Output the [X, Y] coordinate of the center of the cell containing the given text.  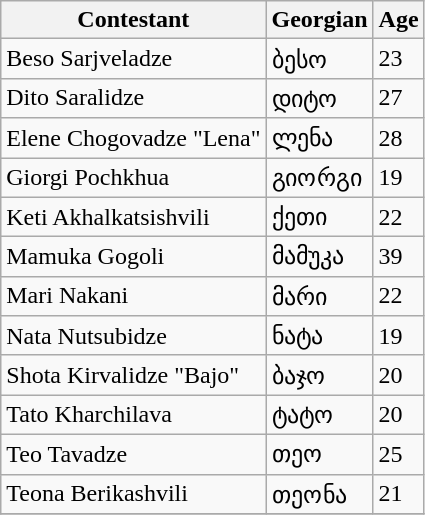
Mamuka Gogoli [134, 257]
Georgian [320, 20]
Mari Nakani [134, 296]
21 [398, 494]
Keti Akhalkatsishvili [134, 217]
დიტო [320, 98]
მარი [320, 296]
ლენა [320, 138]
39 [398, 257]
ქეთი [320, 217]
მამუკა [320, 257]
Dito Saralidze [134, 98]
ბესო [320, 59]
28 [398, 138]
Giorgi Pochkhua [134, 178]
Elene Chogovadze "Lena" [134, 138]
23 [398, 59]
Teona Berikashvili [134, 494]
ტატო [320, 415]
Tato Kharchilava [134, 415]
Shota Kirvalidze "Bajo" [134, 375]
Teo Tavadze [134, 454]
ნატა [320, 336]
Age [398, 20]
გიორგი [320, 178]
Beso Sarjveladze [134, 59]
Contestant [134, 20]
თეონა [320, 494]
25 [398, 454]
თეო [320, 454]
27 [398, 98]
Nata Nutsubidze [134, 336]
ბაჯო [320, 375]
